Pinpoint the cell where the given text exists, returning its (X, Y) midpoint coordinate. 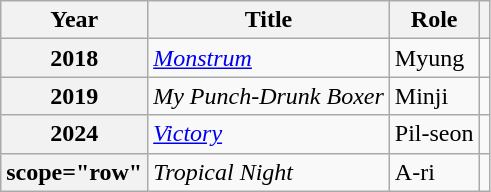
Myung (434, 58)
Year (74, 20)
A-ri (434, 172)
Title (269, 20)
Role (434, 20)
Monstrum (269, 58)
Victory (269, 134)
2018 (74, 58)
Minji (434, 96)
Tropical Night (269, 172)
2019 (74, 96)
Pil-seon (434, 134)
scope="row" (74, 172)
2024 (74, 134)
My Punch-Drunk Boxer (269, 96)
